Identify which cell holds the provided text, then report its (X, Y) central coordinate. 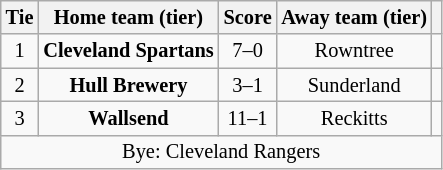
7–0 (248, 51)
2 (20, 85)
1 (20, 51)
Rowntree (354, 51)
11–1 (248, 118)
Wallsend (128, 118)
Reckitts (354, 118)
Score (248, 17)
Bye: Cleveland Rangers (222, 152)
Tie (20, 17)
Hull Brewery (128, 85)
Home team (tier) (128, 17)
3–1 (248, 85)
Away team (tier) (354, 17)
Cleveland Spartans (128, 51)
3 (20, 118)
Sunderland (354, 85)
